Search for the cell housing the specified text and yield its [x, y] center coordinate. 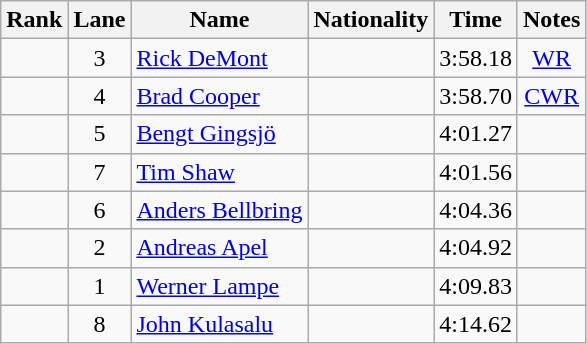
3:58.18 [476, 58]
7 [100, 172]
Lane [100, 20]
Notes [551, 20]
WR [551, 58]
4:04.36 [476, 210]
4:04.92 [476, 248]
1 [100, 286]
Andreas Apel [220, 248]
5 [100, 134]
Werner Lampe [220, 286]
2 [100, 248]
Rank [34, 20]
8 [100, 324]
Time [476, 20]
4:09.83 [476, 286]
Nationality [371, 20]
6 [100, 210]
Brad Cooper [220, 96]
Tim Shaw [220, 172]
Anders Bellbring [220, 210]
4:14.62 [476, 324]
3 [100, 58]
Name [220, 20]
Rick DeMont [220, 58]
3:58.70 [476, 96]
4 [100, 96]
4:01.27 [476, 134]
CWR [551, 96]
John Kulasalu [220, 324]
Bengt Gingsjö [220, 134]
4:01.56 [476, 172]
